Capture the cell that displays the provided text and extract its (x, y) central coordinate. 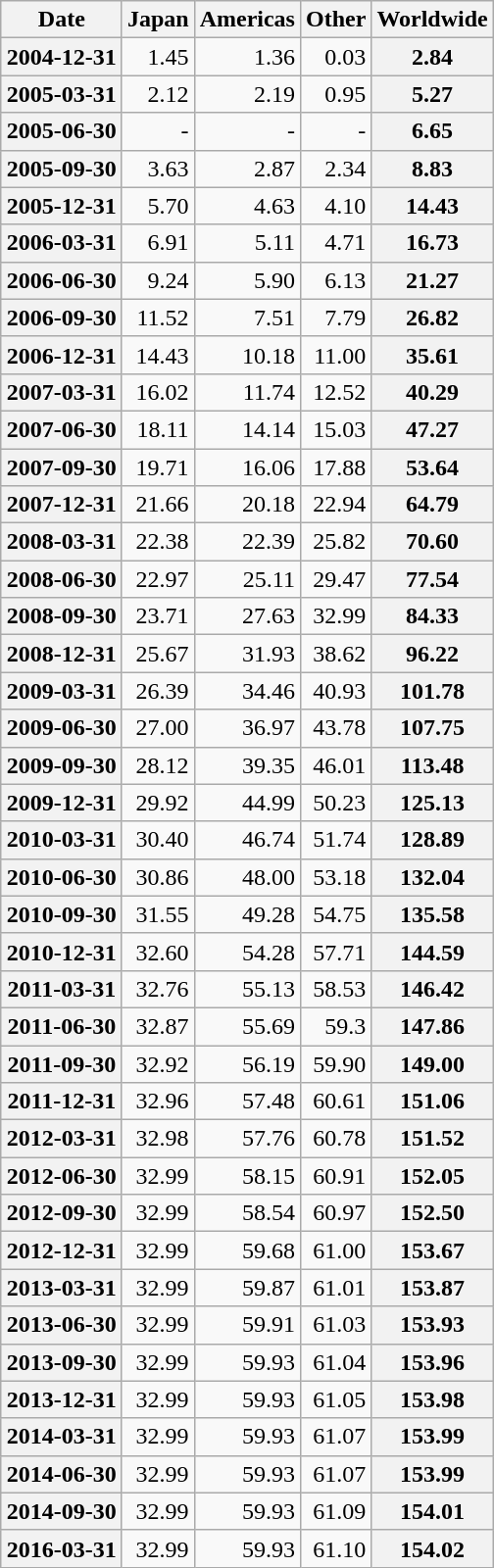
25.11 (247, 579)
47.27 (432, 429)
149.00 (432, 1063)
70.60 (432, 542)
153.67 (432, 1250)
11.00 (335, 355)
60.78 (335, 1139)
147.86 (432, 1026)
Americas (247, 20)
5.27 (432, 94)
59.3 (335, 1026)
59.91 (247, 1325)
54.75 (335, 914)
28.12 (158, 765)
21.66 (158, 505)
61.01 (335, 1288)
5.70 (158, 206)
25.82 (335, 542)
30.86 (158, 877)
2004-12-31 (61, 57)
2010-06-30 (61, 877)
2008-06-30 (61, 579)
16.06 (247, 467)
128.89 (432, 840)
18.11 (158, 429)
59.87 (247, 1288)
5.11 (247, 243)
7.51 (247, 318)
58.53 (335, 989)
40.93 (335, 691)
9.24 (158, 280)
57.71 (335, 952)
Other (335, 20)
101.78 (432, 691)
5.90 (247, 280)
2014-03-31 (61, 1437)
61.00 (335, 1250)
2006-09-30 (61, 318)
50.23 (335, 803)
2014-06-30 (61, 1474)
61.10 (335, 1548)
153.93 (432, 1325)
23.71 (158, 616)
2009-12-31 (61, 803)
154.02 (432, 1548)
2006-03-31 (61, 243)
2013-06-30 (61, 1325)
60.61 (335, 1102)
36.97 (247, 728)
2007-12-31 (61, 505)
32.96 (158, 1102)
6.91 (158, 243)
135.58 (432, 914)
2010-12-31 (61, 952)
2007-06-30 (61, 429)
2012-06-30 (61, 1176)
26.39 (158, 691)
64.79 (432, 505)
7.79 (335, 318)
153.96 (432, 1362)
53.64 (432, 467)
77.54 (432, 579)
58.15 (247, 1176)
22.39 (247, 542)
2008-03-31 (61, 542)
56.19 (247, 1063)
2014-09-30 (61, 1511)
10.18 (247, 355)
32.98 (158, 1139)
0.95 (335, 94)
11.74 (247, 392)
29.92 (158, 803)
2011-06-30 (61, 1026)
2006-12-31 (61, 355)
152.05 (432, 1176)
61.09 (335, 1511)
22.38 (158, 542)
153.98 (432, 1399)
17.88 (335, 467)
40.29 (432, 392)
2005-06-30 (61, 131)
2.84 (432, 57)
57.48 (247, 1102)
6.65 (432, 131)
2012-12-31 (61, 1250)
49.28 (247, 914)
32.87 (158, 1026)
151.52 (432, 1139)
46.01 (335, 765)
144.59 (432, 952)
2016-03-31 (61, 1548)
2008-09-30 (61, 616)
58.54 (247, 1213)
107.75 (432, 728)
53.18 (335, 877)
2011-03-31 (61, 989)
2009-03-31 (61, 691)
61.03 (335, 1325)
2007-03-31 (61, 392)
2013-12-31 (61, 1399)
16.02 (158, 392)
113.48 (432, 765)
14.14 (247, 429)
32.92 (158, 1063)
96.22 (432, 654)
2010-09-30 (61, 914)
4.63 (247, 206)
32.60 (158, 952)
31.93 (247, 654)
2.87 (247, 169)
2005-09-30 (61, 169)
61.05 (335, 1399)
2009-09-30 (61, 765)
60.91 (335, 1176)
31.55 (158, 914)
2007-09-30 (61, 467)
16.73 (432, 243)
35.61 (432, 355)
27.00 (158, 728)
154.01 (432, 1511)
57.76 (247, 1139)
3.63 (158, 169)
20.18 (247, 505)
125.13 (432, 803)
11.52 (158, 318)
15.03 (335, 429)
55.69 (247, 1026)
8.83 (432, 169)
60.97 (335, 1213)
Date (61, 20)
0.03 (335, 57)
152.50 (432, 1213)
2010-03-31 (61, 840)
2.34 (335, 169)
4.10 (335, 206)
2006-06-30 (61, 280)
46.74 (247, 840)
38.62 (335, 654)
39.35 (247, 765)
29.47 (335, 579)
2005-03-31 (61, 94)
6.13 (335, 280)
21.27 (432, 280)
2011-09-30 (61, 1063)
51.74 (335, 840)
22.97 (158, 579)
59.68 (247, 1250)
2012-03-31 (61, 1139)
61.04 (335, 1362)
4.71 (335, 243)
Worldwide (432, 20)
34.46 (247, 691)
2005-12-31 (61, 206)
84.33 (432, 616)
48.00 (247, 877)
55.13 (247, 989)
1.36 (247, 57)
26.82 (432, 318)
2.19 (247, 94)
2012-09-30 (61, 1213)
22.94 (335, 505)
27.63 (247, 616)
2.12 (158, 94)
151.06 (432, 1102)
43.78 (335, 728)
2013-09-30 (61, 1362)
19.71 (158, 467)
54.28 (247, 952)
1.45 (158, 57)
32.76 (158, 989)
2013-03-31 (61, 1288)
12.52 (335, 392)
2011-12-31 (61, 1102)
25.67 (158, 654)
Japan (158, 20)
44.99 (247, 803)
2008-12-31 (61, 654)
146.42 (432, 989)
132.04 (432, 877)
59.90 (335, 1063)
2009-06-30 (61, 728)
30.40 (158, 840)
153.87 (432, 1288)
